Determine the [X, Y] coordinate at the center of the cell enclosing the given text.  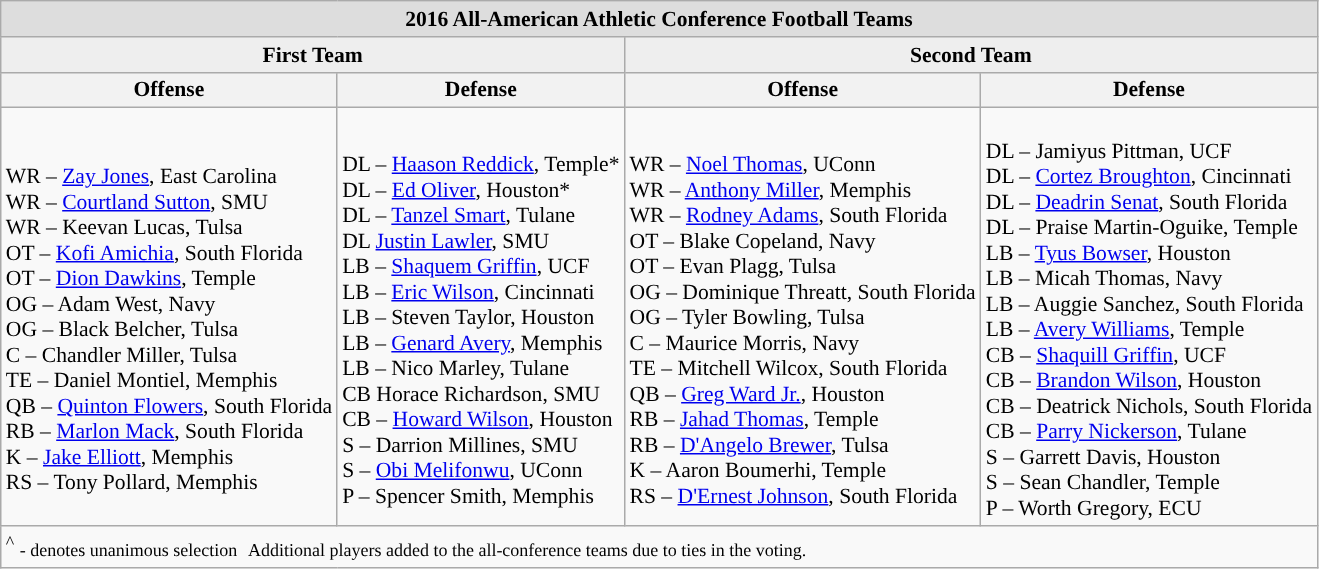
First Team [313, 55]
Second Team [970, 55]
2016 All-American Athletic Conference Football Teams [659, 19]
^ - denotes unanimous selection Additional players added to the all-conference teams due to ties in the voting. [659, 546]
